Return [x, y] of the center of cell containing provided text 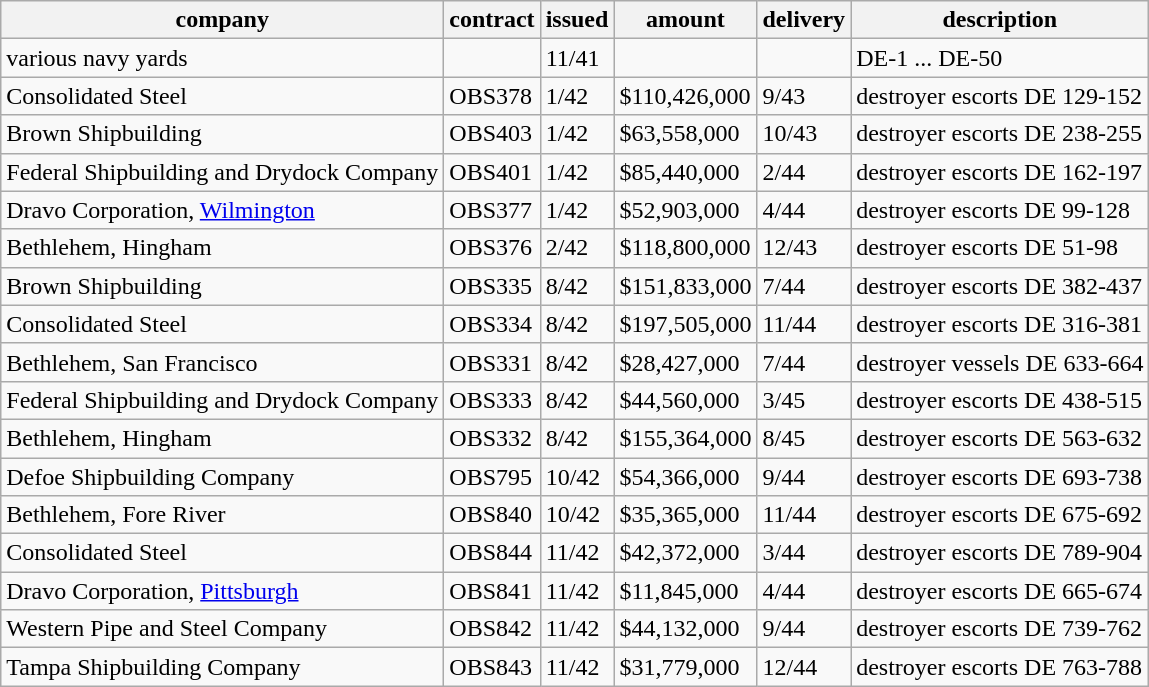
OBS335 [492, 286]
OBS840 [492, 515]
destroyer escorts DE 162-197 [1000, 172]
$85,440,000 [686, 172]
amount [686, 20]
destroyer escorts DE 99-128 [1000, 210]
description [1000, 20]
destroyer escorts DE 675-692 [1000, 515]
destroyer escorts DE 129-152 [1000, 96]
OBS795 [492, 477]
destroyer escorts DE 665-674 [1000, 591]
Defoe Shipbuilding Company [222, 477]
OBS403 [492, 134]
$63,558,000 [686, 134]
Tampa Shipbuilding Company [222, 667]
destroyer escorts DE 382-437 [1000, 286]
$42,372,000 [686, 553]
contract [492, 20]
$110,426,000 [686, 96]
3/44 [804, 553]
various navy yards [222, 58]
DE-1 ... DE-50 [1000, 58]
$52,903,000 [686, 210]
destroyer escorts DE 763-788 [1000, 667]
OBS841 [492, 591]
OBS843 [492, 667]
8/45 [804, 438]
destroyer escorts DE 789-904 [1000, 553]
OBS376 [492, 248]
$118,800,000 [686, 248]
issued [577, 20]
12/44 [804, 667]
$151,833,000 [686, 286]
OBS378 [492, 96]
Bethlehem, Fore River [222, 515]
Dravo Corporation, Pittsburgh [222, 591]
$197,505,000 [686, 324]
2/42 [577, 248]
destroyer escorts DE 238-255 [1000, 134]
Western Pipe and Steel Company [222, 629]
OBS333 [492, 400]
$31,779,000 [686, 667]
Dravo Corporation, Wilmington [222, 210]
OBS332 [492, 438]
destroyer escorts DE 739-762 [1000, 629]
OBS331 [492, 362]
delivery [804, 20]
$44,560,000 [686, 400]
destroyer escorts DE 316-381 [1000, 324]
$11,845,000 [686, 591]
company [222, 20]
11/41 [577, 58]
$35,365,000 [686, 515]
12/43 [804, 248]
destroyer escorts DE 51-98 [1000, 248]
Bethlehem, San Francisco [222, 362]
OBS844 [492, 553]
OBS377 [492, 210]
destroyer escorts DE 438-515 [1000, 400]
OBS842 [492, 629]
$28,427,000 [686, 362]
9/43 [804, 96]
$54,366,000 [686, 477]
destroyer escorts DE 563-632 [1000, 438]
2/44 [804, 172]
$44,132,000 [686, 629]
3/45 [804, 400]
$155,364,000 [686, 438]
destroyer vessels DE 633-664 [1000, 362]
OBS334 [492, 324]
10/43 [804, 134]
OBS401 [492, 172]
destroyer escorts DE 693-738 [1000, 477]
